Identify which cell holds the provided text, then report its [X, Y] central coordinate. 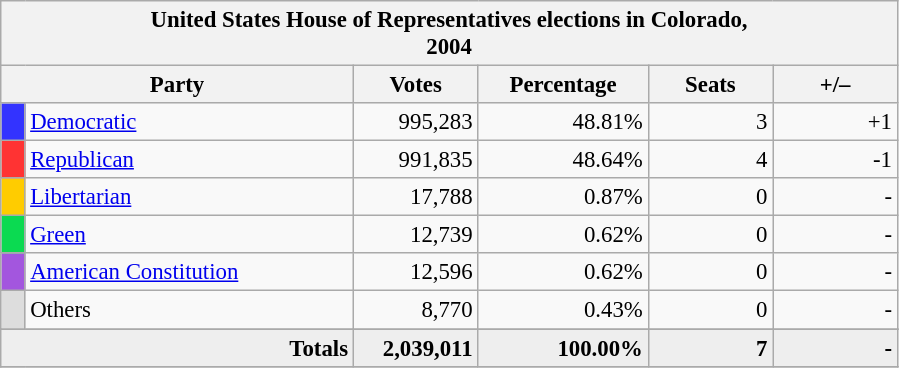
Libertarian [189, 197]
Votes [416, 85]
995,283 [416, 122]
0.43% [563, 310]
-1 [836, 160]
7 [710, 348]
Green [189, 235]
3 [710, 122]
2,039,011 [416, 348]
United States House of Representatives elections in Colorado,2004 [450, 34]
Republican [189, 160]
+1 [836, 122]
48.81% [563, 122]
0.87% [563, 197]
12,739 [416, 235]
American Constitution [189, 273]
Seats [710, 85]
17,788 [416, 197]
100.00% [563, 348]
Percentage [563, 85]
+/– [836, 85]
Party [178, 85]
Democratic [189, 122]
12,596 [416, 273]
Others [189, 310]
8,770 [416, 310]
Totals [178, 348]
48.64% [563, 160]
991,835 [416, 160]
4 [710, 160]
